For the text-containing cell, return its midpoint in (x, y) coordinate format. 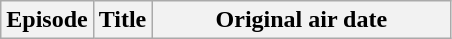
Title (122, 20)
Original air date (302, 20)
Episode (47, 20)
